Find where the given text appears and provide that cell's center as (x, y) coordinate. 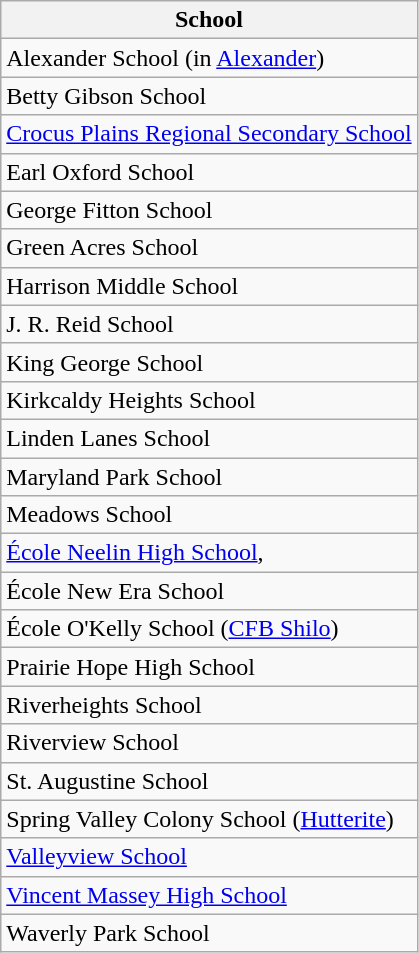
Linden Lanes School (209, 438)
Vincent Massey High School (209, 895)
Kirkcaldy Heights School (209, 400)
Waverly Park School (209, 933)
Valleyview School (209, 857)
École Neelin High School, (209, 553)
Riverview School (209, 743)
Prairie Hope High School (209, 667)
Harrison Middle School (209, 286)
Crocus Plains Regional Secondary School (209, 134)
Meadows School (209, 515)
Green Acres School (209, 248)
J. R. Reid School (209, 324)
Riverheights School (209, 705)
Spring Valley Colony School (Hutterite) (209, 819)
Alexander School (in Alexander) (209, 58)
School (209, 20)
Betty Gibson School (209, 96)
École O'Kelly School (CFB Shilo) (209, 629)
Earl Oxford School (209, 172)
Maryland Park School (209, 477)
George Fitton School (209, 210)
St. Augustine School (209, 781)
King George School (209, 362)
École New Era School (209, 591)
